Return (x, y) of the center of cell containing provided text 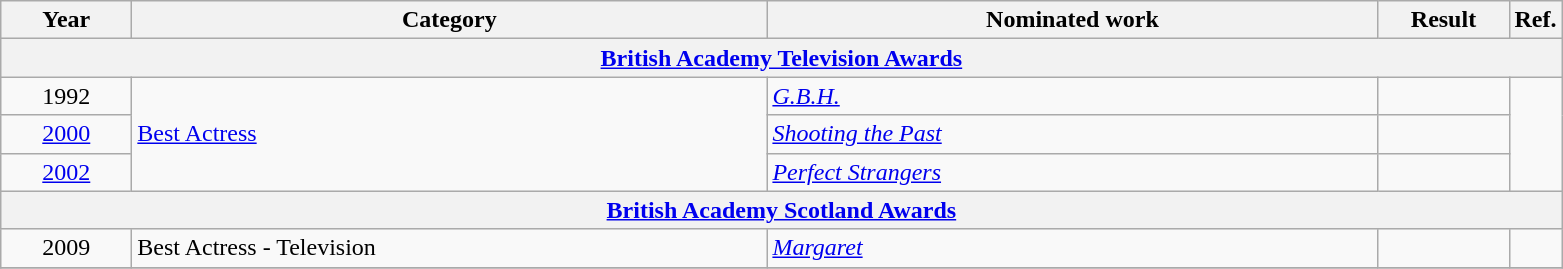
Best Actress - Television (450, 248)
Best Actress (450, 134)
2000 (66, 134)
Category (450, 20)
Result (1444, 20)
Nominated work (1072, 20)
Shooting the Past (1072, 134)
Margaret (1072, 248)
G.B.H. (1072, 96)
Ref. (1536, 20)
Year (66, 20)
2009 (66, 248)
1992 (66, 96)
British Academy Scotland Awards (782, 210)
2002 (66, 172)
British Academy Television Awards (782, 58)
Perfect Strangers (1072, 172)
